Search for the cell housing the specified text and yield its (x, y) center coordinate. 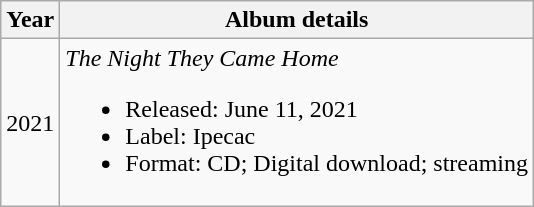
Year (30, 20)
The Night They Came HomeReleased: June 11, 2021Label: IpecacFormat: CD; Digital download; streaming (297, 122)
2021 (30, 122)
Album details (297, 20)
